For the text-containing cell, return its midpoint in [x, y] coordinate format. 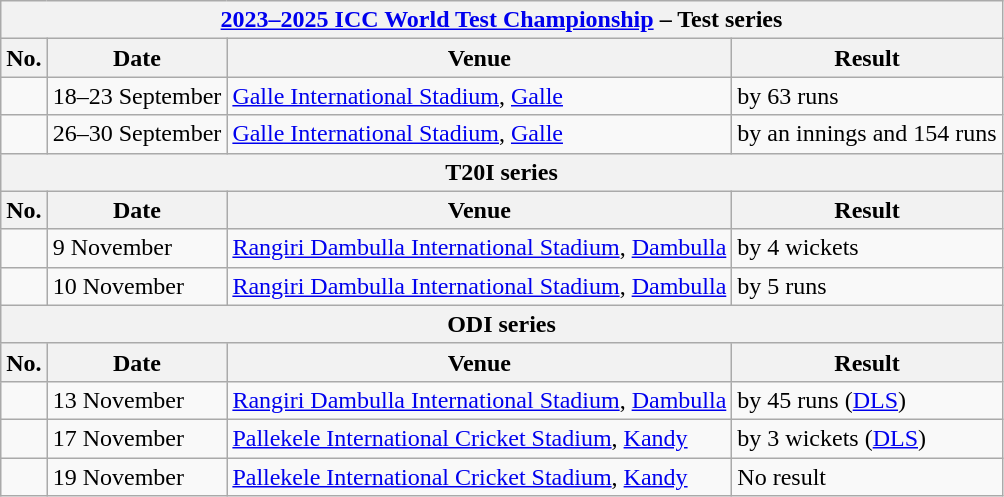
ODI series [502, 324]
13 November [137, 400]
by 5 runs [867, 286]
26–30 September [137, 134]
18–23 September [137, 96]
No result [867, 477]
by 63 runs [867, 96]
2023–2025 ICC World Test Championship – Test series [502, 20]
by an innings and 154 runs [867, 134]
by 3 wickets (DLS) [867, 438]
10 November [137, 286]
19 November [137, 477]
by 45 runs (DLS) [867, 400]
9 November [137, 248]
T20I series [502, 172]
17 November [137, 438]
by 4 wickets [867, 248]
